Return the [x, y] coordinate for the center point of the cell that contains the specified text.  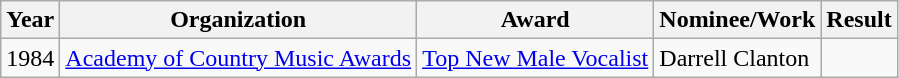
Result [859, 20]
Top New Male Vocalist [536, 58]
Academy of Country Music Awards [238, 58]
Organization [238, 20]
Darrell Clanton [738, 58]
Year [30, 20]
Award [536, 20]
Nominee/Work [738, 20]
1984 [30, 58]
